Determine the (X, Y) coordinate at the center of the cell enclosing the given text.  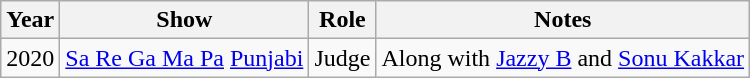
Year (30, 20)
Along with Jazzy B and Sonu Kakkar (563, 58)
2020 (30, 58)
Show (184, 20)
Sa Re Ga Ma Pa Punjabi (184, 58)
Judge (342, 58)
Notes (563, 20)
Role (342, 20)
